Capture the cell that displays the provided text and extract its [x, y] central coordinate. 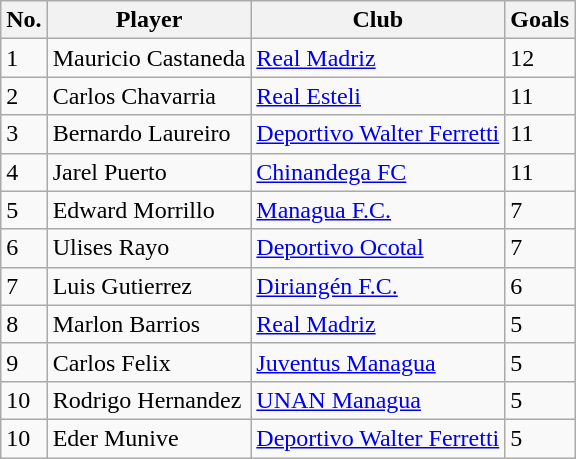
Eder Munive [149, 438]
Mauricio Castaneda [149, 58]
Marlon Barrios [149, 324]
Managua F.C. [378, 210]
Juventus Managua [378, 362]
Jarel Puerto [149, 172]
Luis Gutierrez [149, 286]
Chinandega FC [378, 172]
Bernardo Laureiro [149, 134]
Diriangén F.C. [378, 286]
2 [24, 96]
Deportivo Ocotal [378, 248]
4 [24, 172]
9 [24, 362]
Real Esteli [378, 96]
Club [378, 20]
8 [24, 324]
Edward Morrillo [149, 210]
Carlos Felix [149, 362]
UNAN Managua [378, 400]
Ulises Rayo [149, 248]
3 [24, 134]
Rodrigo Hernandez [149, 400]
1 [24, 58]
No. [24, 20]
12 [540, 58]
Goals [540, 20]
Player [149, 20]
Carlos Chavarria [149, 96]
